For the text-containing cell, return its midpoint in (x, y) coordinate format. 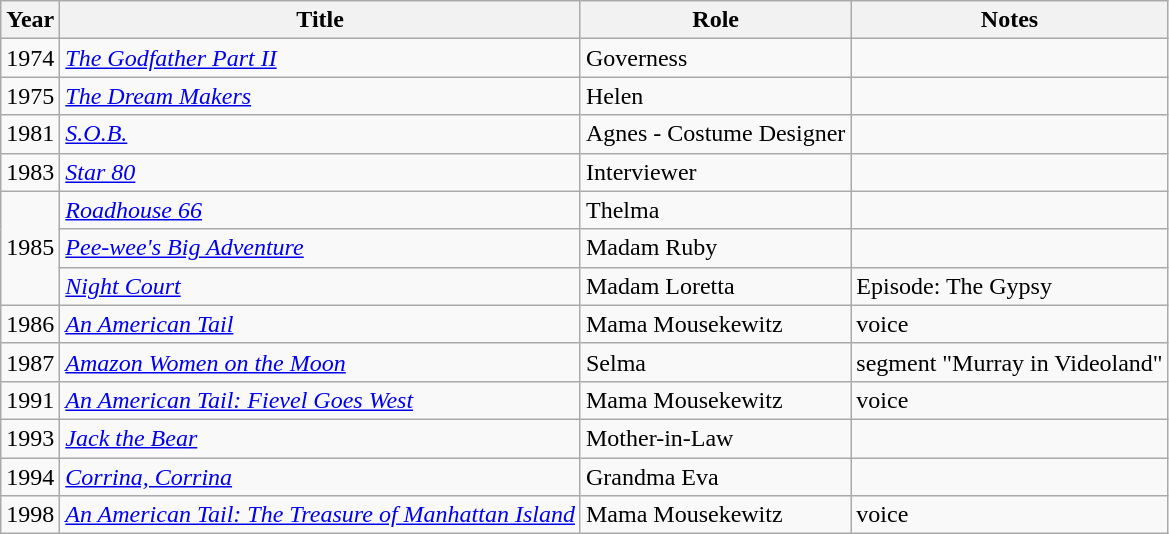
segment "Murray in Videoland" (1010, 362)
An American Tail: The Treasure of Manhattan Island (320, 515)
1986 (30, 324)
1983 (30, 172)
Governess (715, 58)
1975 (30, 96)
Roadhouse 66 (320, 210)
The Dream Makers (320, 96)
Madam Ruby (715, 248)
Thelma (715, 210)
Night Court (320, 286)
1985 (30, 248)
Jack the Bear (320, 438)
Role (715, 20)
Agnes - Costume Designer (715, 134)
Interviewer (715, 172)
Pee-wee's Big Adventure (320, 248)
Year (30, 20)
Selma (715, 362)
Episode: The Gypsy (1010, 286)
An American Tail (320, 324)
An American Tail: Fievel Goes West (320, 400)
1991 (30, 400)
Amazon Women on the Moon (320, 362)
S.O.B. (320, 134)
Madam Loretta (715, 286)
Star 80 (320, 172)
Corrina, Corrina (320, 477)
Title (320, 20)
Notes (1010, 20)
1981 (30, 134)
1987 (30, 362)
Helen (715, 96)
1974 (30, 58)
The Godfather Part II (320, 58)
1993 (30, 438)
1994 (30, 477)
1998 (30, 515)
Mother-in-Law (715, 438)
Grandma Eva (715, 477)
